Locate the cell with the specified text and output its [x, y] center coordinate. 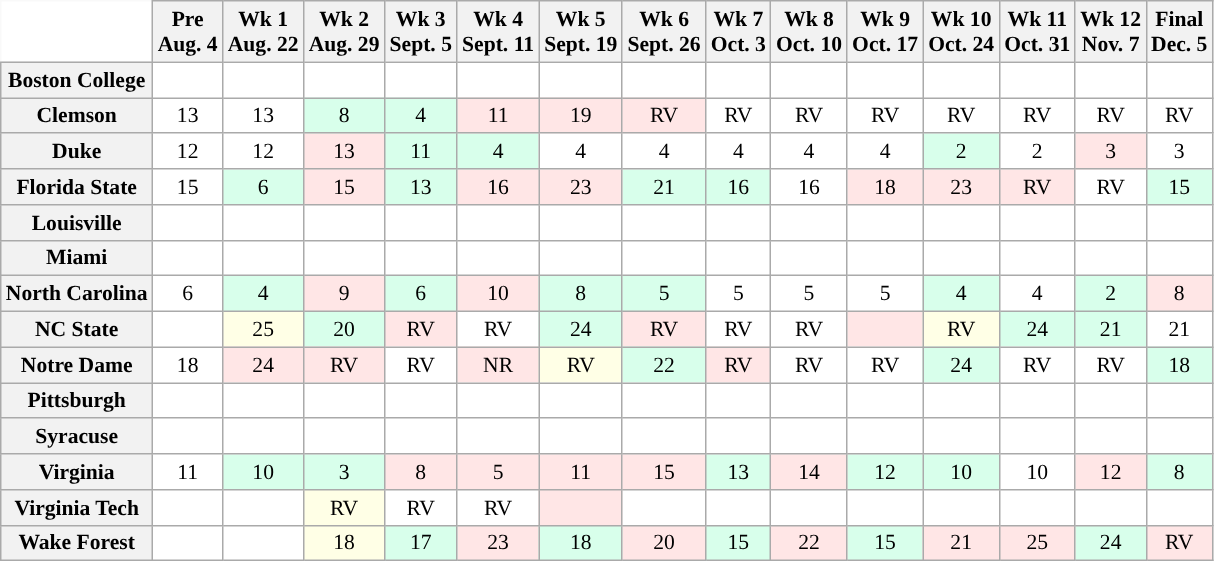
Virginia [77, 472]
Syracuse [77, 437]
Pre Aug. 4 [188, 32]
Duke [77, 152]
Wk 3 Sept. 5 [421, 32]
Louisville [77, 223]
Virginia Tech [77, 508]
Clemson [77, 116]
Final Dec. 5 [1179, 32]
Wk 2 Aug. 29 [344, 32]
17 [421, 543]
Pittsburgh [77, 401]
9 [344, 294]
Wk 4 Sept. 11 [498, 32]
Florida State [77, 187]
Wk 11 Oct. 31 [1037, 32]
Wk 9 Oct. 17 [885, 32]
14 [809, 472]
Wk 10 Oct. 24 [961, 32]
Notre Dame [77, 365]
Wk 1 Aug. 22 [264, 32]
Miami [77, 258]
Wk 6 Sept. 26 [664, 32]
19 [580, 116]
NR [498, 365]
Wk 12 Nov. 7 [1110, 32]
Wk 8 Oct. 10 [809, 32]
Wk 5 Sept. 19 [580, 32]
Wake Forest [77, 543]
Boston College [77, 80]
NC State [77, 330]
Wk 7 Oct. 3 [738, 32]
North Carolina [77, 294]
